Return the (X, Y) coordinate for the center point of the cell that contains the specified text.  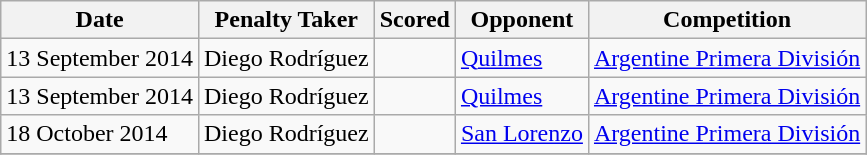
Scored (414, 20)
San Lorenzo (522, 134)
Opponent (522, 20)
18 October 2014 (100, 134)
Penalty Taker (286, 20)
Date (100, 20)
Competition (726, 20)
